Capture the cell that displays the provided text and extract its (X, Y) central coordinate. 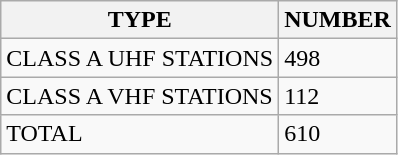
TYPE (140, 20)
498 (338, 58)
NUMBER (338, 20)
CLASS A VHF STATIONS (140, 96)
112 (338, 96)
TOTAL (140, 134)
610 (338, 134)
CLASS A UHF STATIONS (140, 58)
